Pinpoint the cell where the given text exists, returning its (x, y) midpoint coordinate. 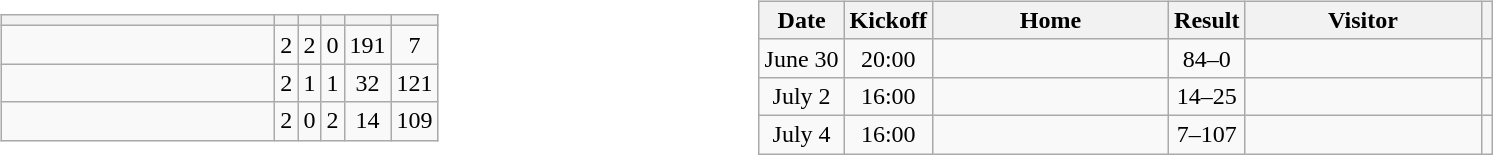
Date (802, 20)
14 (368, 121)
Visitor (1363, 20)
14–25 (1207, 96)
109 (414, 121)
191 (368, 45)
Home (1050, 20)
June 30 (802, 58)
July 4 (802, 134)
7 (414, 45)
20:00 (888, 58)
121 (414, 83)
Result (1207, 20)
7–107 (1207, 134)
32 (368, 83)
July 2 (802, 96)
84–0 (1207, 58)
Kickoff (888, 20)
